Pinpoint the cell where the given text exists, returning its [x, y] midpoint coordinate. 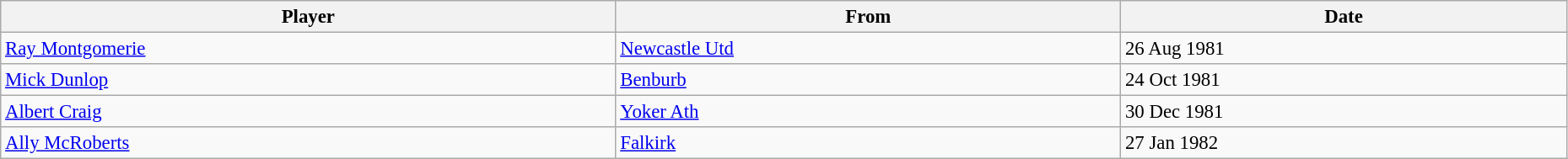
Newcastle Utd [869, 49]
Ray Montgomerie [309, 49]
26 Aug 1981 [1344, 49]
Albert Craig [309, 112]
Falkirk [869, 143]
27 Jan 1982 [1344, 143]
24 Oct 1981 [1344, 80]
Yoker Ath [869, 112]
30 Dec 1981 [1344, 112]
Benburb [869, 80]
Player [309, 17]
Date [1344, 17]
Ally McRoberts [309, 143]
From [869, 17]
Mick Dunlop [309, 80]
